Identify which cell holds the provided text, then report its (x, y) central coordinate. 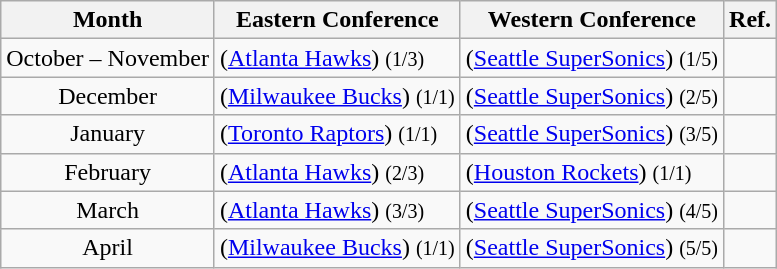
October – November (108, 58)
Western Conference (592, 20)
(Houston Rockets) (1/1) (592, 172)
(Seattle SuperSonics) (3/5) (592, 134)
(Seattle SuperSonics) (2/5) (592, 96)
Eastern Conference (337, 20)
Ref. (750, 20)
January (108, 134)
December (108, 96)
(Seattle SuperSonics) (5/5) (592, 248)
(Atlanta Hawks) (1/3) (337, 58)
March (108, 210)
(Seattle SuperSonics) (1/5) (592, 58)
(Atlanta Hawks) (3/3) (337, 210)
Month (108, 20)
April (108, 248)
February (108, 172)
(Toronto Raptors) (1/1) (337, 134)
(Seattle SuperSonics) (4/5) (592, 210)
(Atlanta Hawks) (2/3) (337, 172)
